Return (x, y) of the center of cell containing provided text 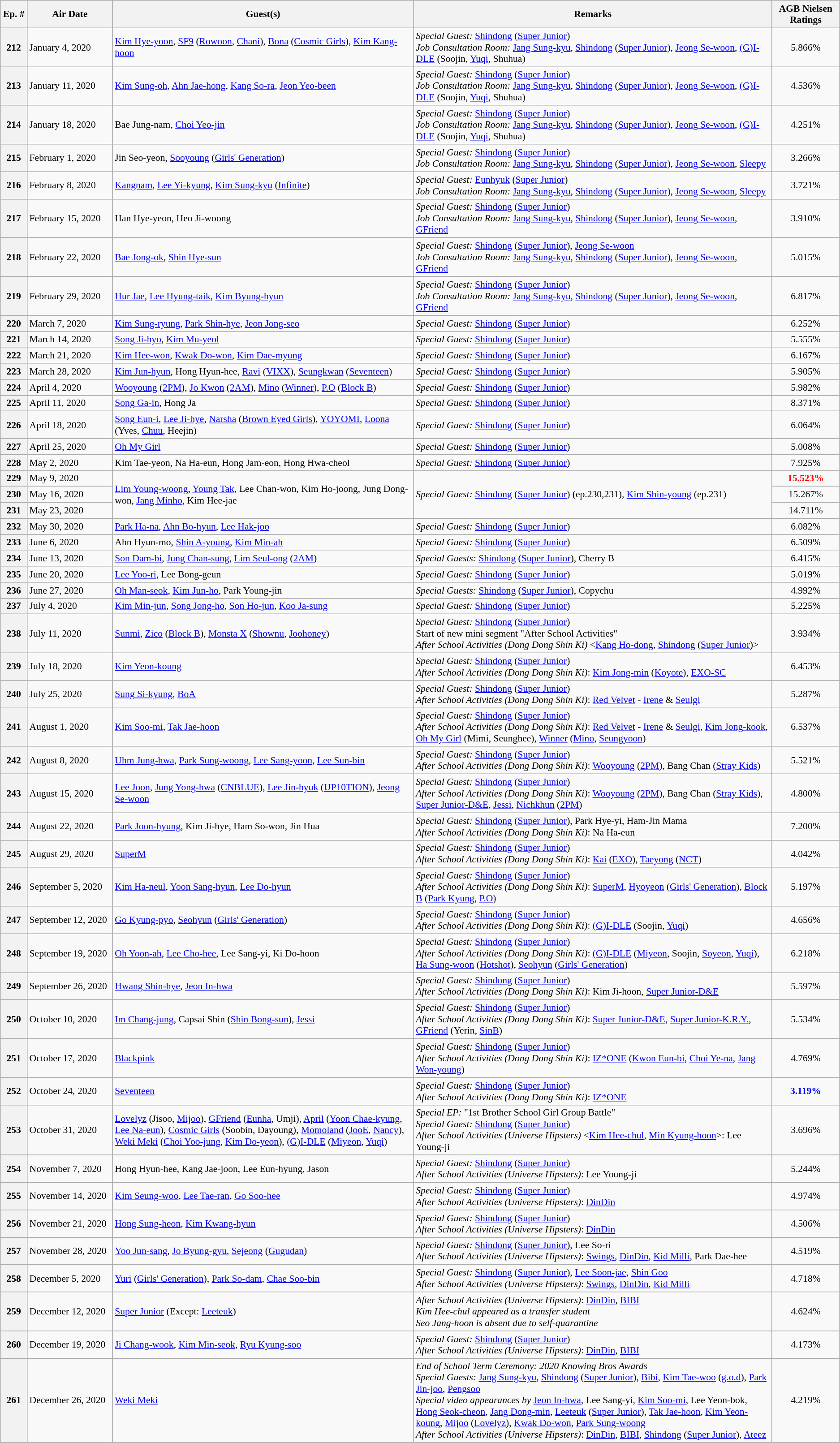
April 4, 2020 (70, 388)
Special Guests: Shindong (Super Junior), Cherry B (593, 559)
4.519% (806, 1251)
November 14, 2020 (70, 1196)
226 (14, 425)
November 7, 2020 (70, 1169)
Im Chang-jung, Capsai Shin (Shin Bong-sun), Jessi (263, 1020)
230 (14, 495)
223 (14, 371)
6.082% (806, 526)
Song Ji-hyo, Kim Mu-yeol (263, 340)
Kim Hee-won, Kwak Do-won, Kim Dae-myung (263, 356)
236 (14, 590)
Super Junior (Except: Leeteuk) (263, 1312)
Hong Hyun-hee, Kang Jae-joon, Lee Eun-hyung, Jason (263, 1169)
249 (14, 986)
Song Eun-i, Lee Ji-hye, Narsha (Brown Eyed Girls), YOYOMI, Loona (Yves, Chuu, Heejin) (263, 425)
8.371% (806, 403)
Air Date (70, 14)
Hwang Shin-hye, Jeon In-hwa (263, 986)
Song Ga-in, Hong Ja (263, 403)
Kangnam, Lee Yi-kyung, Kim Sung-kyu (Infinite) (263, 185)
Special Guest: Shindong (Super Junior)After School Activities (Dong Dong Shin Ki): (G)I-DLE (Soojin, Yuqi) (593, 920)
Hong Sung-heon, Kim Kwang-hyun (263, 1224)
229 (14, 478)
Yoo Jun-sang, Jo Byung-gyu, Sejeong (Gugudan) (263, 1251)
4.992% (806, 590)
Special Guest: Shindong (Super Junior)After School Activities (Dong Dong Shin Ki): Red Velvet - Irene & Seulgi (593, 694)
245 (14, 854)
Special Guest: Shindong (Super Junior)After School Activities (Universe Hipsters): DinDin, BIBI (593, 1345)
6.817% (806, 297)
Special Guest: Shindong (Super Junior)Job Consultation Room: Jang Sung-kyu, Shindong (Super Junior), Jeong Se-woon, Sleepy (593, 158)
March 7, 2020 (70, 323)
15.523% (806, 478)
December 26, 2020 (70, 1400)
June 20, 2020 (70, 574)
Wooyoung (2PM), Jo Kwon (2AM), Mino (Winner), P.O (Block B) (263, 388)
241 (14, 728)
257 (14, 1251)
June 13, 2020 (70, 559)
May 9, 2020 (70, 478)
250 (14, 1020)
242 (14, 761)
258 (14, 1279)
3.910% (806, 219)
216 (14, 185)
July 18, 2020 (70, 667)
5.197% (806, 887)
May 23, 2020 (70, 511)
Blackpink (263, 1058)
231 (14, 511)
5.015% (806, 257)
6.453% (806, 667)
January 11, 2020 (70, 86)
6.064% (806, 425)
Go Kyung-pyo, Seohyun (Girls' Generation) (263, 920)
252 (14, 1091)
6.537% (806, 728)
February 8, 2020 (70, 185)
Special Guest: Shindong (Super Junior)After School Activities (Universe Hipsters): Lee Young-ji (593, 1169)
3.721% (806, 185)
5.019% (806, 574)
Seventeen (263, 1091)
217 (14, 219)
6.252% (806, 323)
Special Guest: Shindong (Super Junior), Lee So-riAfter School Activities (Universe Hipsters): Swings, DinDin, Kid Milli, Park Dae-hee (593, 1251)
7.925% (806, 463)
4.769% (806, 1058)
Sung Si-kyung, BoA (263, 694)
Lee Joon, Jung Yong-hwa (CNBLUE), Lee Jin-hyuk (UP10TION), Jeong Se-woon (263, 794)
3.696% (806, 1130)
219 (14, 297)
256 (14, 1224)
Special Guest: Shindong (Super Junior)After School Activities (Dong Dong Shin Ki): Super Junior-D&E, Super Junior-K.R.Y., GFriend (Yerin, SinB) (593, 1020)
Special Guest: Shindong (Super Junior), Lee Soon-jae, Shin GooAfter School Activities (Universe Hipsters): Swings, DinDin, Kid Milli (593, 1279)
September 12, 2020 (70, 920)
212 (14, 47)
5.555% (806, 340)
Kim Ha-neul, Yoon Sang-hyun, Lee Do-hyun (263, 887)
SuperM (263, 854)
October 24, 2020 (70, 1091)
251 (14, 1058)
255 (14, 1196)
November 28, 2020 (70, 1251)
Special Guest: Shindong (Super Junior)After School Activities (Dong Dong Shin Ki): IZ*ONE (593, 1091)
Ep. # (14, 14)
Special Guest: Shindong (Super Junior) (ep.230,231), Kim Shin-young (ep.231) (593, 495)
14.711% (806, 511)
259 (14, 1312)
July 4, 2020 (70, 606)
3.934% (806, 633)
Park Joon-hyung, Kim Ji-hye, Ham So-won, Jin Hua (263, 826)
July 25, 2020 (70, 694)
Sunmi, Zico (Block B), Monsta X (Shownu, Joohoney) (263, 633)
5.521% (806, 761)
228 (14, 463)
August 22, 2020 (70, 826)
5.866% (806, 47)
246 (14, 887)
October 17, 2020 (70, 1058)
Kim Soo-mi, Tak Jae-hoon (263, 728)
4.173% (806, 1345)
222 (14, 356)
5.905% (806, 371)
April 11, 2020 (70, 403)
September 19, 2020 (70, 953)
239 (14, 667)
May 2, 2020 (70, 463)
November 21, 2020 (70, 1224)
Kim Tae-yeon, Na Ha-eun, Hong Jam-eon, Hong Hwa-cheol (263, 463)
4.536% (806, 86)
221 (14, 340)
Park Ha-na, Ahn Bo-hyun, Lee Hak-joo (263, 526)
6.167% (806, 356)
6.415% (806, 559)
Special Guest: Shindong (Super Junior)After School Activities (Dong Dong Shin Ki): Wooyoung (2PM), Bang Chan (Stray Kids) (593, 761)
Son Dam-bi, Jung Chan-sung, Lim Seul-ong (2AM) (263, 559)
225 (14, 403)
5.597% (806, 986)
232 (14, 526)
Special Guest: Shindong (Super Junior)After School Activities (Dong Dong Shin Ki): Kim Ji-hoon, Super Junior-D&E (593, 986)
Kim Jun-hyun, Hong Hyun-hee, Ravi (VIXX), Seungkwan (Seventeen) (263, 371)
Lee Yoo-ri, Lee Bong-geun (263, 574)
Special Guest: Shindong (Super Junior)After School Activities (Dong Dong Shin Ki): Kim Jong-min (Koyote), EXO-SC (593, 667)
3.266% (806, 158)
Kim Yeon-koung (263, 667)
247 (14, 920)
237 (14, 606)
May 16, 2020 (70, 495)
Kim Sung-oh, Ahn Jae-hong, Kang So-ra, Jeon Yeo-been (263, 86)
Han Hye-yeon, Heo Ji-woong (263, 219)
August 29, 2020 (70, 854)
April 25, 2020 (70, 447)
224 (14, 388)
4.219% (806, 1400)
215 (14, 158)
September 5, 2020 (70, 887)
6.509% (806, 543)
August 8, 2020 (70, 761)
5.225% (806, 606)
5.287% (806, 694)
After School Activities (Universe Hipsters): DinDin, BIBI Kim Hee-chul appeared as a transfer studentSeo Jang-hoon is absent due to self-quarantine (593, 1312)
6.218% (806, 953)
248 (14, 953)
AGB Nielsen Ratings (806, 14)
5.244% (806, 1169)
March 21, 2020 (70, 356)
Special Guest: Shindong (Super Junior)After School Activities (Dong Dong Shin Ki): SuperM, Hyoyeon (Girls' Generation), Block B (Park Kyung, P.O) (593, 887)
Kim Sung-ryung, Park Shin-hye, Jeon Jong-seo (263, 323)
Bae Jong-ok, Shin Hye-sun (263, 257)
December 19, 2020 (70, 1345)
260 (14, 1345)
March 28, 2020 (70, 371)
January 4, 2020 (70, 47)
June 27, 2020 (70, 590)
March 14, 2020 (70, 340)
213 (14, 86)
4.974% (806, 1196)
4.251% (806, 125)
Guest(s) (263, 14)
October 10, 2020 (70, 1020)
218 (14, 257)
233 (14, 543)
220 (14, 323)
227 (14, 447)
Uhm Jung-hwa, Park Sung-woong, Lee Sang-yoon, Lee Sun-bin (263, 761)
February 22, 2020 (70, 257)
Kim Min-jun, Song Jong-ho, Son Ho-jun, Koo Ja-sung (263, 606)
February 29, 2020 (70, 297)
January 18, 2020 (70, 125)
April 18, 2020 (70, 425)
253 (14, 1130)
214 (14, 125)
4.718% (806, 1279)
Ji Chang-wook, Kim Min-seok, Ryu Kyung-soo (263, 1345)
5.534% (806, 1020)
February 1, 2020 (70, 158)
Bae Jung-nam, Choi Yeo-jin (263, 125)
Special Guest: Shindong (Super Junior), Jeong Se-woonJob Consultation Room: Jang Sung-kyu, Shindong (Super Junior), Jeong Se-woon, GFriend (593, 257)
July 11, 2020 (70, 633)
243 (14, 794)
October 31, 2020 (70, 1130)
August 1, 2020 (70, 728)
December 12, 2020 (70, 1312)
Yuri (Girls' Generation), Park So-dam, Chae Soo-bin (263, 1279)
December 5, 2020 (70, 1279)
February 15, 2020 (70, 219)
Special Guest: Shindong (Super Junior)After School Activities (Dong Dong Shin Ki): Kai (EXO), Taeyong (NCT) (593, 854)
4.800% (806, 794)
Special Guest: Shindong (Super Junior)After School Activities (Dong Dong Shin Ki): IZ*ONE (Kwon Eun-bi, Choi Ye-na, Jang Won-young) (593, 1058)
Remarks (593, 14)
Special Guest: Shindong (Super Junior), Park Hye-yi, Ham-Jin MamaAfter School Activities (Dong Dong Shin Ki): Na Ha-eun (593, 826)
238 (14, 633)
Weki Meki (263, 1400)
Lim Young-woong, Young Tak, Lee Chan-won, Kim Ho-joong, Jung Dong-won, Jang Minho, Kim Hee-jae (263, 495)
4.624% (806, 1312)
3.119% (806, 1091)
15.267% (806, 495)
5.982% (806, 388)
Oh My Girl (263, 447)
254 (14, 1169)
Special Guest: Eunhyuk (Super Junior)Job Consultation Room: Jang Sung-kyu, Shindong (Super Junior), Jeong Se-woon, Sleepy (593, 185)
May 30, 2020 (70, 526)
Oh Yoon-ah, Lee Cho-hee, Lee Sang-yi, Ki Do-hoon (263, 953)
240 (14, 694)
244 (14, 826)
Special Guests: Shindong (Super Junior), Copychu (593, 590)
5.008% (806, 447)
4.656% (806, 920)
Kim Seung-woo, Lee Tae-ran, Go Soo-hee (263, 1196)
234 (14, 559)
Ahn Hyun-mo, Shin A-young, Kim Min-ah (263, 543)
Kim Hye-yoon, SF9 (Rowoon, Chani), Bona (Cosmic Girls), Kim Kang-hoon (263, 47)
Jin Seo-yeon, Sooyoung (Girls' Generation) (263, 158)
4.506% (806, 1224)
261 (14, 1400)
235 (14, 574)
Hur Jae, Lee Hyung-taik, Kim Byung-hyun (263, 297)
August 15, 2020 (70, 794)
September 26, 2020 (70, 986)
7.200% (806, 826)
4.042% (806, 854)
June 6, 2020 (70, 543)
Oh Man-seok, Kim Jun-ho, Park Young-jin (263, 590)
